Scan for the cell matching the given text and deliver its [X, Y] coordinate at center. 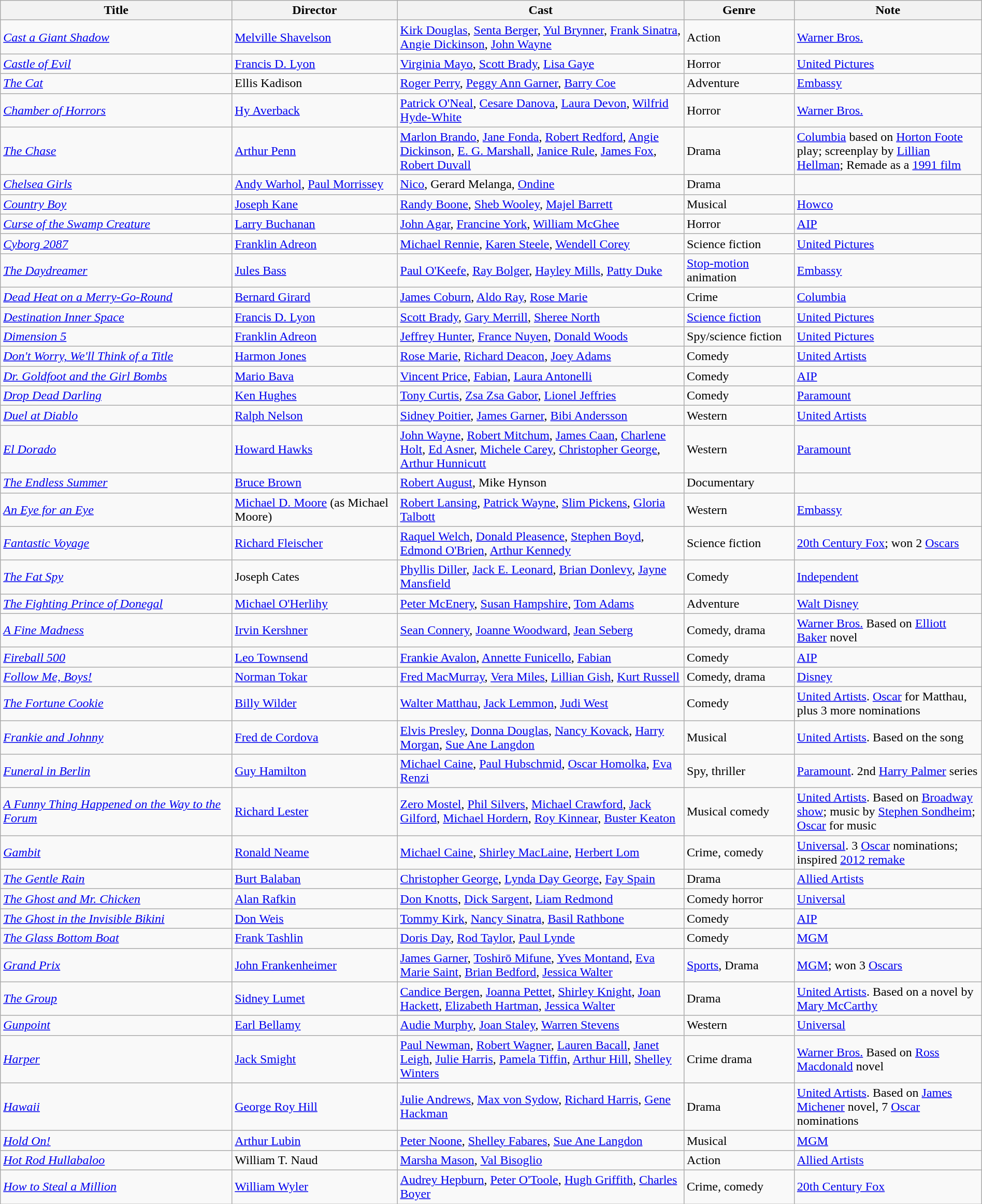
20th Century Fox; won 2 Oscars [888, 543]
Rose Marie, Richard Deacon, Joey Adams [541, 356]
Fantastic Voyage [116, 543]
Robert August, Mike Hynson [541, 483]
Funeral in Berlin [116, 771]
James Coburn, Aldo Ray, Rose Marie [541, 297]
How to Steal a Million [116, 1186]
Richard Lester [315, 812]
The Daydreamer [116, 270]
Don Knotts, Dick Sargent, Liam Redmond [541, 899]
Scott Brady, Gary Merrill, Sheree North [541, 317]
Country Boy [116, 204]
Mario Bava [315, 376]
Arthur Lubin [315, 1140]
Comedy horror [739, 899]
Andy Warhol, Paul Morrissey [315, 184]
Curse of the Swamp Creature [116, 224]
Crime drama [739, 1059]
The Fortune Cookie [116, 704]
Frankie Avalon, Annette Funicello, Fabian [541, 657]
Julie Andrews, Max von Sydow, Richard Harris, Gene Hackman [541, 1107]
Musical comedy [739, 812]
Frankie and Johnny [116, 737]
Peter Noone, Shelley Fabares, Sue Ane Langdon [541, 1140]
The Ghost in the Invisible Bikini [116, 919]
Paul Newman, Robert Wagner, Lauren Bacall, Janet Leigh, Julie Harris, Pamela Tiffin, Arthur Hill, Shelley Winters [541, 1059]
The Glass Bottom Boat [116, 938]
Phyllis Diller, Jack E. Leonard, Brian Donlevy, Jayne Mansfield [541, 577]
Peter McEnery, Susan Hampshire, Tom Adams [541, 604]
Richard Fleischer [315, 543]
Christopher George, Lynda Day George, Fay Spain [541, 879]
Disney [888, 677]
Robert Lansing, Patrick Wayne, Slim Pickens, Gloria Talbott [541, 510]
Follow Me, Boys! [116, 677]
Hot Rod Hullabaloo [116, 1160]
Nico, Gerard Melanga, Ondine [541, 184]
Audrey Hepburn, Peter O'Toole, Hugh Griffith, Charles Boyer [541, 1186]
Fred MacMurray, Vera Miles, Lillian Gish, Kurt Russell [541, 677]
Independent [888, 577]
United Artists. Based on James Michener novel, 7 Oscar nominations [888, 1107]
Walt Disney [888, 604]
Audie Murphy, Joan Staley, Warren Stevens [541, 1025]
United Artists. Based on the song [888, 737]
Spy/science fiction [739, 337]
Tony Curtis, Zsa Zsa Gabor, Lionel Jeffries [541, 396]
Sean Connery, Joanne Woodward, Jean Seberg [541, 630]
Dr. Goldfoot and the Girl Bombs [116, 376]
Hawaii [116, 1107]
The Ghost and Mr. Chicken [116, 899]
Genre [739, 10]
The Group [116, 999]
Sports, Drama [739, 965]
Gambit [116, 853]
Candice Bergen, Joanna Pettet, Shirley Knight, Joan Hackett, Elizabeth Hartman, Jessica Walter [541, 999]
Patrick O'Neal, Cesare Danova, Laura Devon, Wilfrid Hyde-White [541, 110]
Columbia [888, 297]
Marsha Mason, Val Bisoglio [541, 1160]
Hy Averback [315, 110]
George Roy Hill [315, 1107]
Arthur Penn [315, 151]
Roger Perry, Peggy Ann Garner, Barry Coe [541, 83]
An Eye for an Eye [116, 510]
Documentary [739, 483]
Stop-motion animation [739, 270]
The Cat [116, 83]
Dimension 5 [116, 337]
Michael Caine, Shirley MacLaine, Herbert Lom [541, 853]
Gunpoint [116, 1025]
Jeffrey Hunter, France Nuyen, Donald Woods [541, 337]
Sidney Poitier, James Garner, Bibi Andersson [541, 415]
Don Weis [315, 919]
MGM; won 3 Oscars [888, 965]
Michael Rennie, Karen Steele, Wendell Corey [541, 243]
Harper [116, 1059]
Director [315, 10]
William Wyler [315, 1186]
Crime [739, 297]
Howard Hawks [315, 449]
Warner Bros. Based on Elliott Baker novel [888, 630]
Note [888, 10]
Doris Day, Rod Taylor, Paul Lynde [541, 938]
Norman Tokar [315, 677]
Dead Heat on a Merry-Go-Round [116, 297]
Howco [888, 204]
The Endless Summer [116, 483]
Grand Prix [116, 965]
Irvin Kershner [315, 630]
John Agar, Francine York, William McGhee [541, 224]
Destination Inner Space [116, 317]
20th Century Fox [888, 1186]
Universal. 3 Oscar nominations; inspired 2012 remake [888, 853]
Jules Bass [315, 270]
Kirk Douglas, Senta Berger, Yul Brynner, Frank Sinatra, Angie Dickinson, John Wayne [541, 37]
Warner Bros. Based on Ross Macdonald novel [888, 1059]
United Artists. Oscar for Matthau, plus 3 more nominations [888, 704]
Billy Wilder [315, 704]
Harmon Jones [315, 356]
Walter Matthau, Jack Lemmon, Judi West [541, 704]
Earl Bellamy [315, 1025]
Bernard Girard [315, 297]
A Fine Madness [116, 630]
Vincent Price, Fabian, Laura Antonelli [541, 376]
El Dorado [116, 449]
Joseph Kane [315, 204]
Marlon Brando, Jane Fonda, Robert Redford, Angie Dickinson, E. G. Marshall, Janice Rule, James Fox, Robert Duvall [541, 151]
United Artists. Based on Broadway show; music by Stephen Sondheim; Oscar for music [888, 812]
The Chase [116, 151]
Ellis Kadison [315, 83]
Hold On! [116, 1140]
Paul O'Keefe, Ray Bolger, Hayley Mills, Patty Duke [541, 270]
Leo Townsend [315, 657]
Bruce Brown [315, 483]
William T. Naud [315, 1160]
Randy Boone, Sheb Wooley, Majel Barrett [541, 204]
Castle of Evil [116, 64]
Cast a Giant Shadow [116, 37]
Fireball 500 [116, 657]
Chamber of Horrors [116, 110]
Michael Caine, Paul Hubschmid, Oscar Homolka, Eva Renzi [541, 771]
Alan Rafkin [315, 899]
A Funny Thing Happened on the Way to the Forum [116, 812]
United Artists. Based on a novel by Mary McCarthy [888, 999]
Fred de Cordova [315, 737]
The Fighting Prince of Donegal [116, 604]
Ronald Neame [315, 853]
Columbia based on Horton Foote play; screenplay by Lillian Hellman; Remade as a 1991 film [888, 151]
Sidney Lumet [315, 999]
Ken Hughes [315, 396]
Raquel Welch, Donald Pleasence, Stephen Boyd, Edmond O'Brien, Arthur Kennedy [541, 543]
The Fat Spy [116, 577]
Michael O'Herlihy [315, 604]
Spy, thriller [739, 771]
John Wayne, Robert Mitchum, James Caan, Charlene Holt, Ed Asner, Michele Carey, Christopher George, Arthur Hunnicutt [541, 449]
Virginia Mayo, Scott Brady, Lisa Gaye [541, 64]
Guy Hamilton [315, 771]
Melville Shavelson [315, 37]
Cast [541, 10]
Ralph Nelson [315, 415]
Paramount. 2nd Harry Palmer series [888, 771]
Title [116, 10]
Jack Smight [315, 1059]
Don't Worry, We'll Think of a Title [116, 356]
Zero Mostel, Phil Silvers, Michael Crawford, Jack Gilford, Michael Hordern, Roy Kinnear, Buster Keaton [541, 812]
Burt Balaban [315, 879]
Elvis Presley, Donna Douglas, Nancy Kovack, Harry Morgan, Sue Ane Langdon [541, 737]
Drop Dead Darling [116, 396]
Frank Tashlin [315, 938]
Cyborg 2087 [116, 243]
James Garner, Toshirō Mifune, Yves Montand, Eva Marie Saint, Brian Bedford, Jessica Walter [541, 965]
Chelsea Girls [116, 184]
Tommy Kirk, Nancy Sinatra, Basil Rathbone [541, 919]
Larry Buchanan [315, 224]
Michael D. Moore (as Michael Moore) [315, 510]
John Frankenheimer [315, 965]
Joseph Cates [315, 577]
The Gentle Rain [116, 879]
Duel at Diablo [116, 415]
